Locate the cell with the specified text and output its (X, Y) center coordinate. 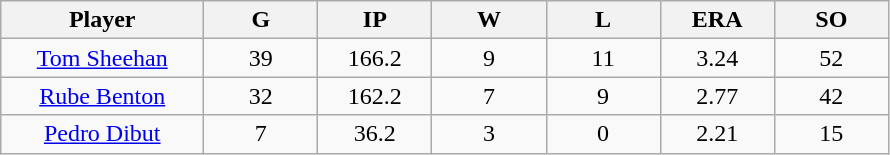
Player (102, 20)
IP (375, 20)
Rube Benton (102, 96)
W (489, 20)
2.21 (717, 134)
G (261, 20)
SO (831, 20)
42 (831, 96)
L (603, 20)
ERA (717, 20)
52 (831, 58)
Tom Sheehan (102, 58)
162.2 (375, 96)
Pedro Dibut (102, 134)
3.24 (717, 58)
15 (831, 134)
36.2 (375, 134)
32 (261, 96)
0 (603, 134)
3 (489, 134)
39 (261, 58)
11 (603, 58)
2.77 (717, 96)
166.2 (375, 58)
